Extract the [X, Y] coordinate from the center of the cell holding the provided text.  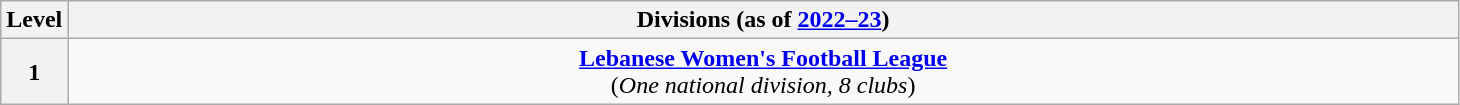
Level [34, 20]
Lebanese Women's Football League(One national division, 8 clubs) [764, 72]
1 [34, 72]
Divisions (as of 2022–23) [764, 20]
